Extract the (x, y) coordinate from the center of the cell holding the provided text.  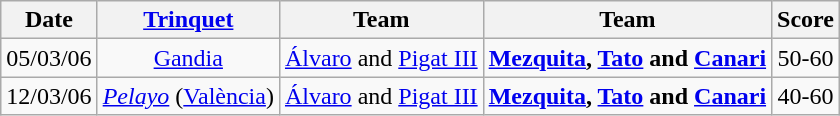
05/03/06 (49, 58)
Pelayo (València) (188, 96)
40-60 (806, 96)
12/03/06 (49, 96)
Date (49, 20)
Trinquet (188, 20)
50-60 (806, 58)
Score (806, 20)
Gandia (188, 58)
